Return the (x, y) coordinate for the center point of the cell that contains the specified text.  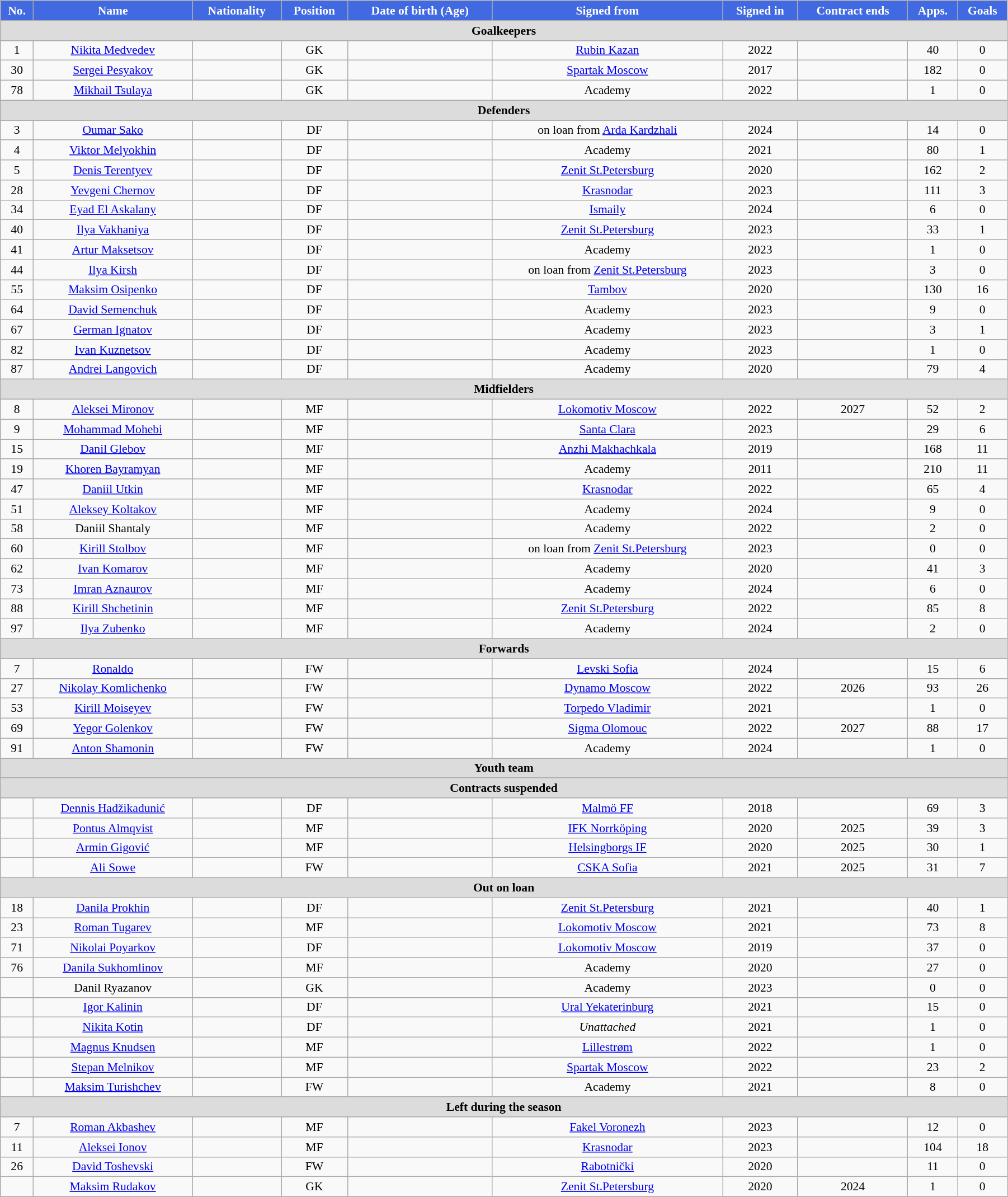
182 (933, 71)
64 (17, 310)
33 (933, 230)
Dynamo Moscow (607, 688)
82 (17, 350)
German Ignatov (113, 330)
60 (17, 549)
Eyad El Askalany (113, 210)
Out on loan (504, 888)
Artur Maksetsov (113, 250)
Forwards (504, 649)
Signed in (761, 11)
87 (17, 369)
Roman Tugarev (113, 928)
Signed from (607, 11)
Denis Terentyev (113, 170)
53 (17, 708)
Viktor Melyokhin (113, 151)
Armin Gigović (113, 848)
39 (933, 828)
Andrei Langovich (113, 369)
Torpedo Vladimir (607, 708)
Fakel Voronezh (607, 1127)
62 (17, 569)
67 (17, 330)
28 (17, 190)
Defenders (504, 110)
44 (17, 270)
Sergei Pesyakov (113, 71)
Malmö FF (607, 808)
Left during the season (504, 1107)
Contracts suspended (504, 788)
14 (933, 130)
79 (933, 369)
31 (933, 868)
Ismaily (607, 210)
Daniil Shantaly (113, 529)
Ronaldo (113, 669)
Contract ends (852, 11)
Aleksei Ionov (113, 1147)
Danil Ryazanov (113, 988)
Unattached (607, 1027)
19 (17, 470)
Kirill Stolbov (113, 549)
91 (17, 748)
Santa Clara (607, 429)
Mikhail Tsulaya (113, 91)
Kirill Shchetinin (113, 609)
Stepan Melnikov (113, 1067)
80 (933, 151)
Maksim Turishchev (113, 1087)
Daniil Utkin (113, 489)
Levski Sofia (607, 669)
58 (17, 529)
Lillestrøm (607, 1048)
Nationality (237, 11)
Aleksei Mironov (113, 410)
Youth team (504, 768)
52 (933, 410)
Tambov (607, 290)
Nikolay Komlichenko (113, 688)
Aleksey Koltakov (113, 509)
Roman Akbashev (113, 1127)
76 (17, 968)
Igor Kalinin (113, 1007)
David Toshevski (113, 1167)
Midfielders (504, 389)
Rubin Kazan (607, 50)
Ivan Kuznetsov (113, 350)
CSKA Sofia (607, 868)
55 (17, 290)
Khoren Bayramyan (113, 470)
210 (933, 470)
2011 (761, 470)
2026 (852, 688)
Maksim Osipenko (113, 290)
Goalkeepers (504, 31)
51 (17, 509)
2017 (761, 71)
IFK Norrköping (607, 828)
Name (113, 11)
Ilya Vakhaniya (113, 230)
Date of birth (Age) (420, 11)
85 (933, 609)
No. (17, 11)
17 (982, 729)
Position (314, 11)
12 (933, 1127)
Nikolai Poyarkov (113, 948)
Danil Glebov (113, 449)
Nikita Kotin (113, 1027)
Anzhi Makhachkala (607, 449)
Mohammad Mohebi (113, 429)
Maksim Rudakov (113, 1187)
16 (982, 290)
Ali Sowe (113, 868)
2018 (761, 808)
71 (17, 948)
34 (17, 210)
Ural Yekaterinburg (607, 1007)
97 (17, 629)
Goals (982, 11)
Yevgeni Chernov (113, 190)
5 (17, 170)
Ivan Komarov (113, 569)
Kirill Moiseyev (113, 708)
Ilya Zubenko (113, 629)
162 (933, 170)
Helsingborgs IF (607, 848)
Oumar Sako (113, 130)
Pontus Almqvist (113, 828)
37 (933, 948)
47 (17, 489)
65 (933, 489)
104 (933, 1147)
130 (933, 290)
Sigma Olomouc (607, 729)
Danila Prokhin (113, 908)
Dennis Hadžikadunić (113, 808)
Magnus Knudsen (113, 1048)
29 (933, 429)
Apps. (933, 11)
Imran Aznaurov (113, 589)
111 (933, 190)
78 (17, 91)
on loan from Arda Kardzhali (607, 130)
93 (933, 688)
Rabotnički (607, 1167)
168 (933, 449)
Ilya Kirsh (113, 270)
Yegor Golenkov (113, 729)
Nikita Medvedev (113, 50)
Anton Shamonin (113, 748)
Danila Sukhomlinov (113, 968)
David Semenchuk (113, 310)
